For the text-containing cell, return its midpoint in [X, Y] coordinate format. 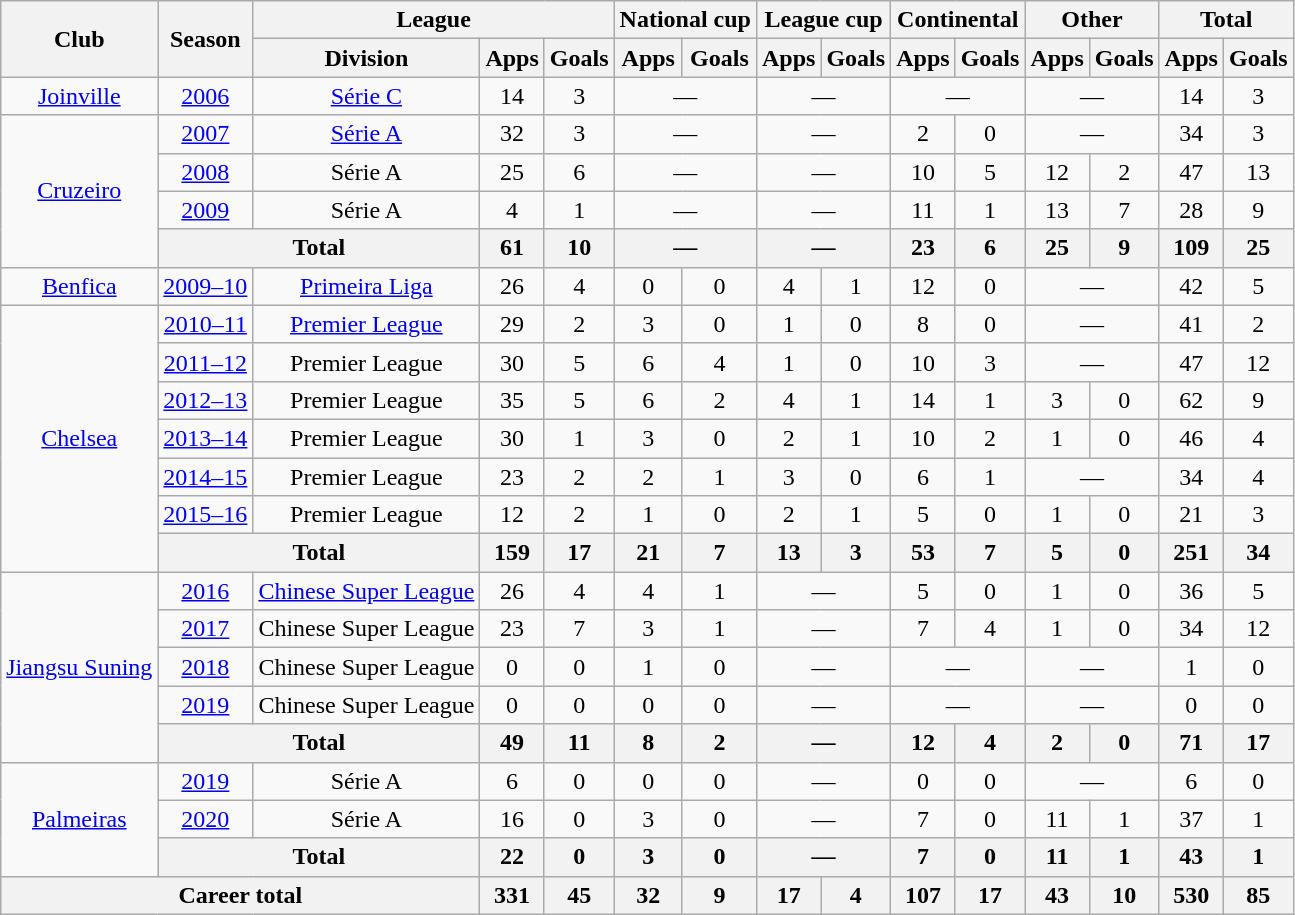
2013–14 [206, 438]
45 [579, 895]
Career total [240, 895]
2009–10 [206, 286]
2010–11 [206, 324]
Continental [958, 20]
2014–15 [206, 477]
37 [1191, 819]
Club [80, 39]
22 [512, 857]
Benfica [80, 286]
2016 [206, 591]
49 [512, 743]
62 [1191, 400]
46 [1191, 438]
2020 [206, 819]
Joinville [80, 96]
Chelsea [80, 438]
Cruzeiro [80, 191]
251 [1191, 553]
Série C [366, 96]
41 [1191, 324]
Jiangsu Suning [80, 667]
2007 [206, 134]
League cup [823, 20]
2008 [206, 172]
Season [206, 39]
Palmeiras [80, 819]
2009 [206, 210]
159 [512, 553]
28 [1191, 210]
61 [512, 248]
2006 [206, 96]
2011–12 [206, 362]
42 [1191, 286]
League [434, 20]
Primeira Liga [366, 286]
331 [512, 895]
53 [923, 553]
109 [1191, 248]
530 [1191, 895]
71 [1191, 743]
2012–13 [206, 400]
2015–16 [206, 515]
107 [923, 895]
2017 [206, 629]
35 [512, 400]
85 [1258, 895]
16 [512, 819]
2018 [206, 667]
National cup [685, 20]
36 [1191, 591]
Division [366, 58]
29 [512, 324]
Other [1092, 20]
